Detect which cell encompasses the target text, then output its [X, Y] center coordinate. 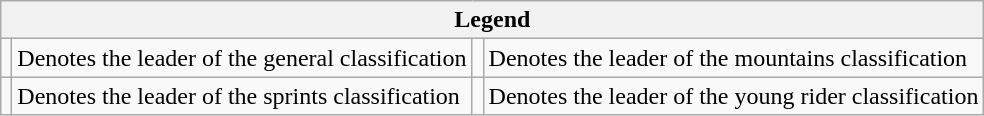
Denotes the leader of the sprints classification [242, 96]
Denotes the leader of the young rider classification [734, 96]
Legend [492, 20]
Denotes the leader of the general classification [242, 58]
Denotes the leader of the mountains classification [734, 58]
